Scan for the cell matching the given text and deliver its (X, Y) coordinate at center. 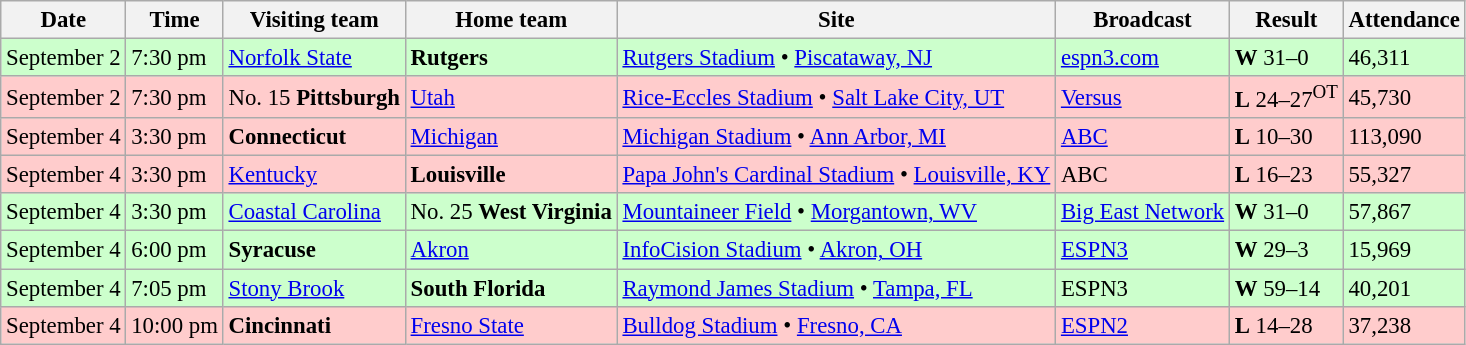
10:00 pm (174, 325)
W 59–14 (1286, 288)
Bulldog Stadium • Fresno, CA (836, 325)
40,201 (1404, 288)
espn3.com (1143, 58)
Raymond James Stadium • Tampa, FL (836, 288)
55,327 (1404, 175)
Kentucky (314, 175)
L 10–30 (1286, 137)
Akron (511, 250)
Cincinnati (314, 325)
113,090 (1404, 137)
7:05 pm (174, 288)
Visiting team (314, 20)
W 29–3 (1286, 250)
Big East Network (1143, 213)
46,311 (1404, 58)
Fresno State (511, 325)
Utah (511, 97)
Site (836, 20)
L 16–23 (1286, 175)
Michigan (511, 137)
Michigan Stadium • Ann Arbor, MI (836, 137)
South Florida (511, 288)
Coastal Carolina (314, 213)
37,238 (1404, 325)
Home team (511, 20)
Mountaineer Field • Morgantown, WV (836, 213)
Versus (1143, 97)
Rutgers (511, 58)
Connecticut (314, 137)
Broadcast (1143, 20)
15,969 (1404, 250)
No. 15 Pittsburgh (314, 97)
6:00 pm (174, 250)
Date (64, 20)
Papa John's Cardinal Stadium • Louisville, KY (836, 175)
ESPN2 (1143, 325)
Stony Brook (314, 288)
Time (174, 20)
Result (1286, 20)
No. 25 West Virginia (511, 213)
Rice-Eccles Stadium • Salt Lake City, UT (836, 97)
Rutgers Stadium • Piscataway, NJ (836, 58)
Syracuse (314, 250)
L 24–27OT (1286, 97)
Norfolk State (314, 58)
Louisville (511, 175)
L 14–28 (1286, 325)
45,730 (1404, 97)
InfoCision Stadium • Akron, OH (836, 250)
Attendance (1404, 20)
57,867 (1404, 213)
